Return [X, Y] of the center of cell containing provided text 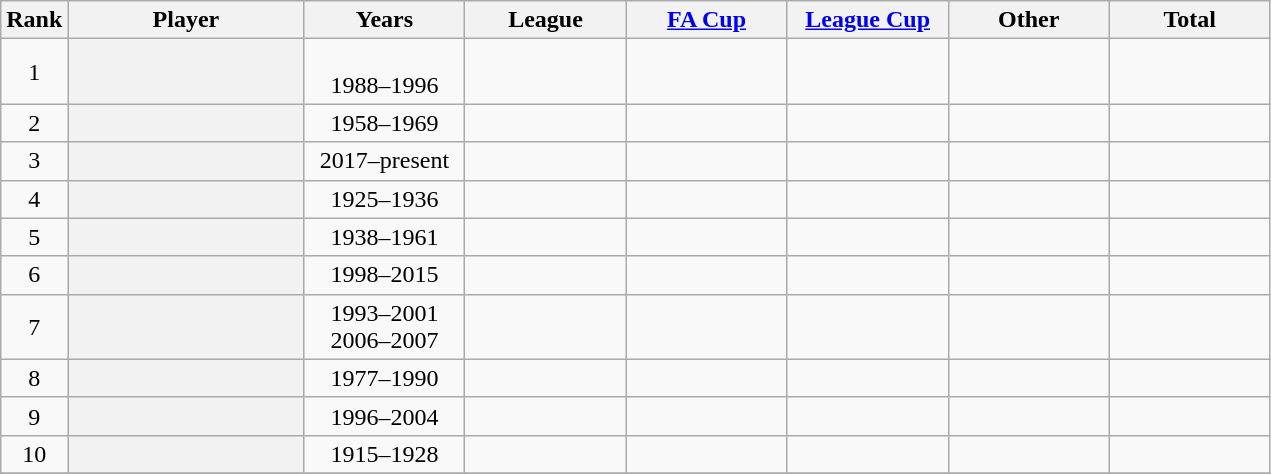
10 [34, 454]
5 [34, 237]
2 [34, 123]
1996–2004 [384, 416]
1998–2015 [384, 275]
Other [1028, 20]
2017–present [384, 161]
1958–1969 [384, 123]
League Cup [868, 20]
League [546, 20]
9 [34, 416]
1915–1928 [384, 454]
Total [1190, 20]
6 [34, 275]
FA Cup [706, 20]
1993–20012006–2007 [384, 326]
Years [384, 20]
4 [34, 199]
3 [34, 161]
1938–1961 [384, 237]
8 [34, 378]
7 [34, 326]
1925–1936 [384, 199]
Player [186, 20]
1977–1990 [384, 378]
1 [34, 72]
1988–1996 [384, 72]
Rank [34, 20]
